From the cell containing the given text, extract its center point as (x, y) coordinate. 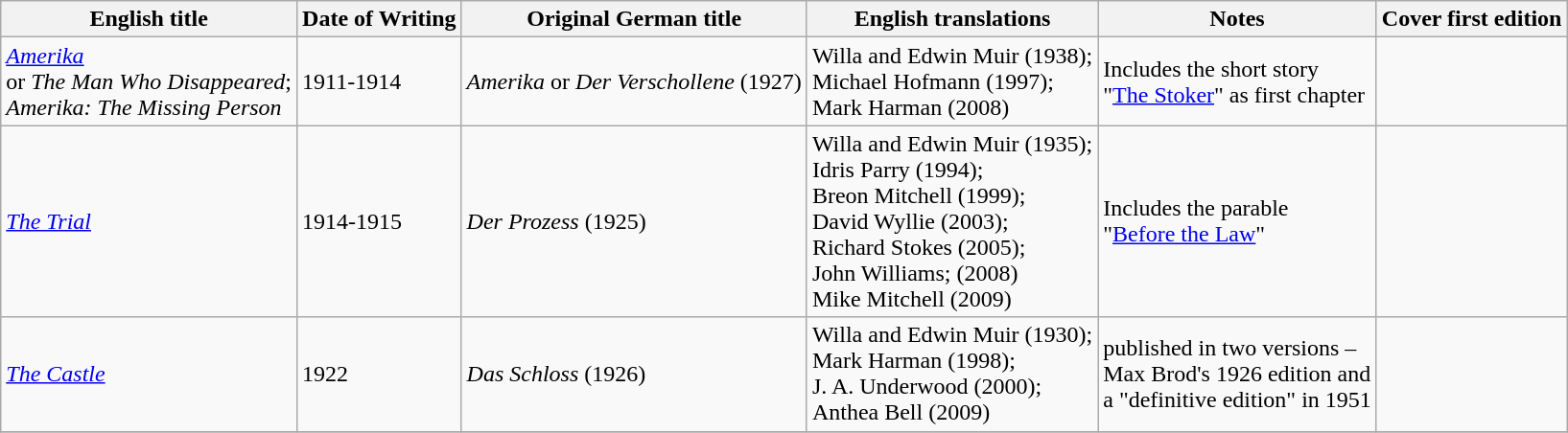
Original German title (634, 19)
Date of Writing (380, 19)
The Trial (150, 221)
1911-1914 (380, 81)
1914-1915 (380, 221)
Amerikaor The Man Who Disappeared;Amerika: The Missing Person (150, 81)
published in two versions –Max Brod's 1926 edition anda "definitive edition" in 1951 (1237, 374)
Willa and Edwin Muir (1930);Mark Harman (1998);J. A. Underwood (2000);Anthea Bell (2009) (951, 374)
Includes the short story"The Stoker" as first chapter (1237, 81)
The Castle (150, 374)
Der Prozess (1925) (634, 221)
Das Schloss (1926) (634, 374)
English translations (951, 19)
Notes (1237, 19)
Amerika or Der Verschollene (1927) (634, 81)
Cover first edition (1471, 19)
Includes the parable"Before the Law" (1237, 221)
1922 (380, 374)
English title (150, 19)
Willa and Edwin Muir (1938);Michael Hofmann (1997);Mark Harman (2008) (951, 81)
